From the cell containing the given text, extract its center point as [X, Y] coordinate. 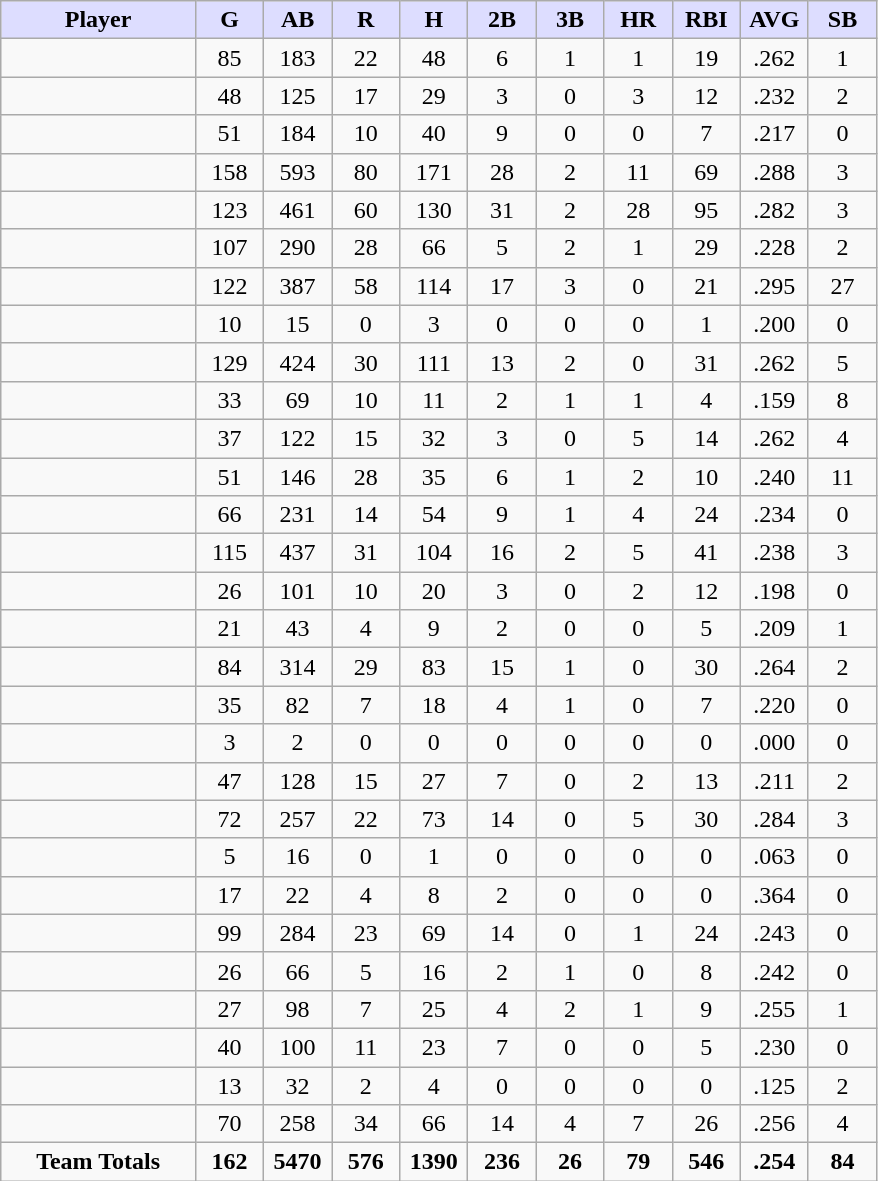
73 [434, 819]
70 [229, 1124]
.230 [774, 1047]
129 [229, 362]
.255 [774, 1009]
100 [298, 1047]
.198 [774, 591]
.240 [774, 477]
41 [706, 553]
HR [638, 20]
99 [229, 933]
H [434, 20]
19 [706, 58]
104 [434, 553]
.256 [774, 1124]
95 [706, 210]
387 [298, 286]
111 [434, 362]
98 [298, 1009]
114 [434, 286]
162 [229, 1162]
3B [570, 20]
158 [229, 172]
Player [98, 20]
.217 [774, 134]
.220 [774, 705]
Team Totals [98, 1162]
546 [706, 1162]
20 [434, 591]
43 [298, 629]
123 [229, 210]
258 [298, 1124]
130 [434, 210]
125 [298, 96]
424 [298, 362]
RBI [706, 20]
.282 [774, 210]
.159 [774, 400]
128 [298, 781]
1390 [434, 1162]
AB [298, 20]
60 [366, 210]
80 [366, 172]
.288 [774, 172]
72 [229, 819]
107 [229, 248]
18 [434, 705]
.200 [774, 324]
.238 [774, 553]
.232 [774, 96]
.063 [774, 857]
.264 [774, 667]
461 [298, 210]
.284 [774, 819]
284 [298, 933]
37 [229, 438]
.209 [774, 629]
58 [366, 286]
101 [298, 591]
576 [366, 1162]
.125 [774, 1085]
54 [434, 515]
.243 [774, 933]
.228 [774, 248]
79 [638, 1162]
.295 [774, 286]
115 [229, 553]
SB [842, 20]
.000 [774, 743]
314 [298, 667]
33 [229, 400]
171 [434, 172]
.211 [774, 781]
.364 [774, 895]
2B [502, 20]
25 [434, 1009]
146 [298, 477]
231 [298, 515]
.242 [774, 971]
47 [229, 781]
257 [298, 819]
85 [229, 58]
593 [298, 172]
G [229, 20]
AVG [774, 20]
R [366, 20]
34 [366, 1124]
.234 [774, 515]
.254 [774, 1162]
437 [298, 553]
183 [298, 58]
5470 [298, 1162]
83 [434, 667]
184 [298, 134]
236 [502, 1162]
82 [298, 705]
290 [298, 248]
